Determine the [x, y] coordinate at the center of the cell enclosing the given text.  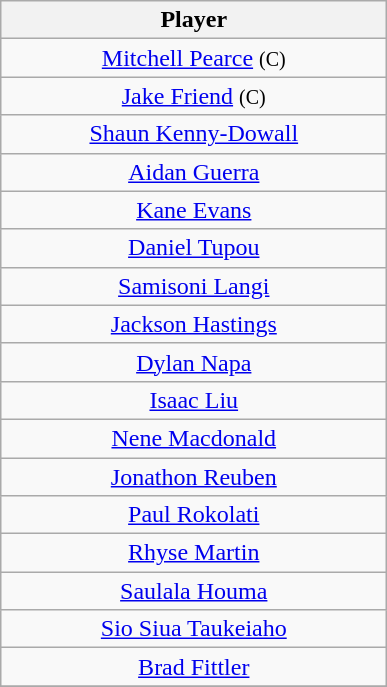
Brad Fittler [194, 667]
Dylan Napa [194, 362]
Jake Friend (C) [194, 96]
Isaac Liu [194, 400]
Mitchell Pearce (C) [194, 58]
Kane Evans [194, 210]
Paul Rokolati [194, 515]
Nene Macdonald [194, 438]
Aidan Guerra [194, 172]
Jonathon Reuben [194, 477]
Samisoni Langi [194, 286]
Player [194, 20]
Shaun Kenny-Dowall [194, 134]
Daniel Tupou [194, 248]
Sio Siua Taukeiaho [194, 629]
Saulala Houma [194, 591]
Rhyse Martin [194, 553]
Jackson Hastings [194, 324]
